Detect which cell encompasses the target text, then output its [X, Y] center coordinate. 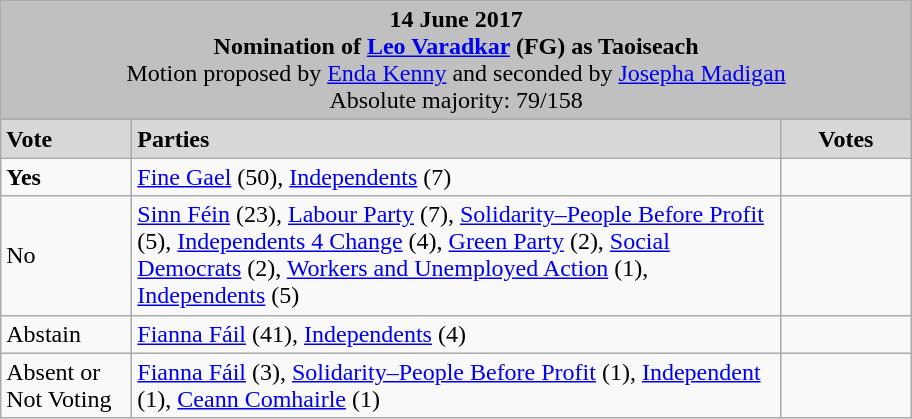
Votes [846, 139]
Parties [456, 139]
Fianna Fáil (3), Solidarity–People Before Profit (1), Independent (1), Ceann Comhairle (1) [456, 386]
No [66, 256]
Abstain [66, 334]
Fine Gael (50), Independents (7) [456, 177]
14 June 2017Nomination of Leo Varadkar (FG) as TaoiseachMotion proposed by Enda Kenny and seconded by Josepha MadiganAbsolute majority: 79/158 [456, 60]
Fianna Fáil (41), Independents (4) [456, 334]
Yes [66, 177]
Absent orNot Voting [66, 386]
Vote [66, 139]
